From the cell containing the given text, extract its center point as (x, y) coordinate. 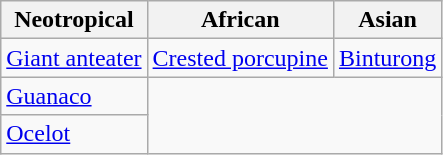
Binturong (387, 58)
Crested porcupine (240, 58)
Neotropical (74, 20)
Giant anteater (74, 58)
Guanaco (74, 96)
African (240, 20)
Ocelot (74, 134)
Asian (387, 20)
